Return (x, y) of the center of cell containing provided text 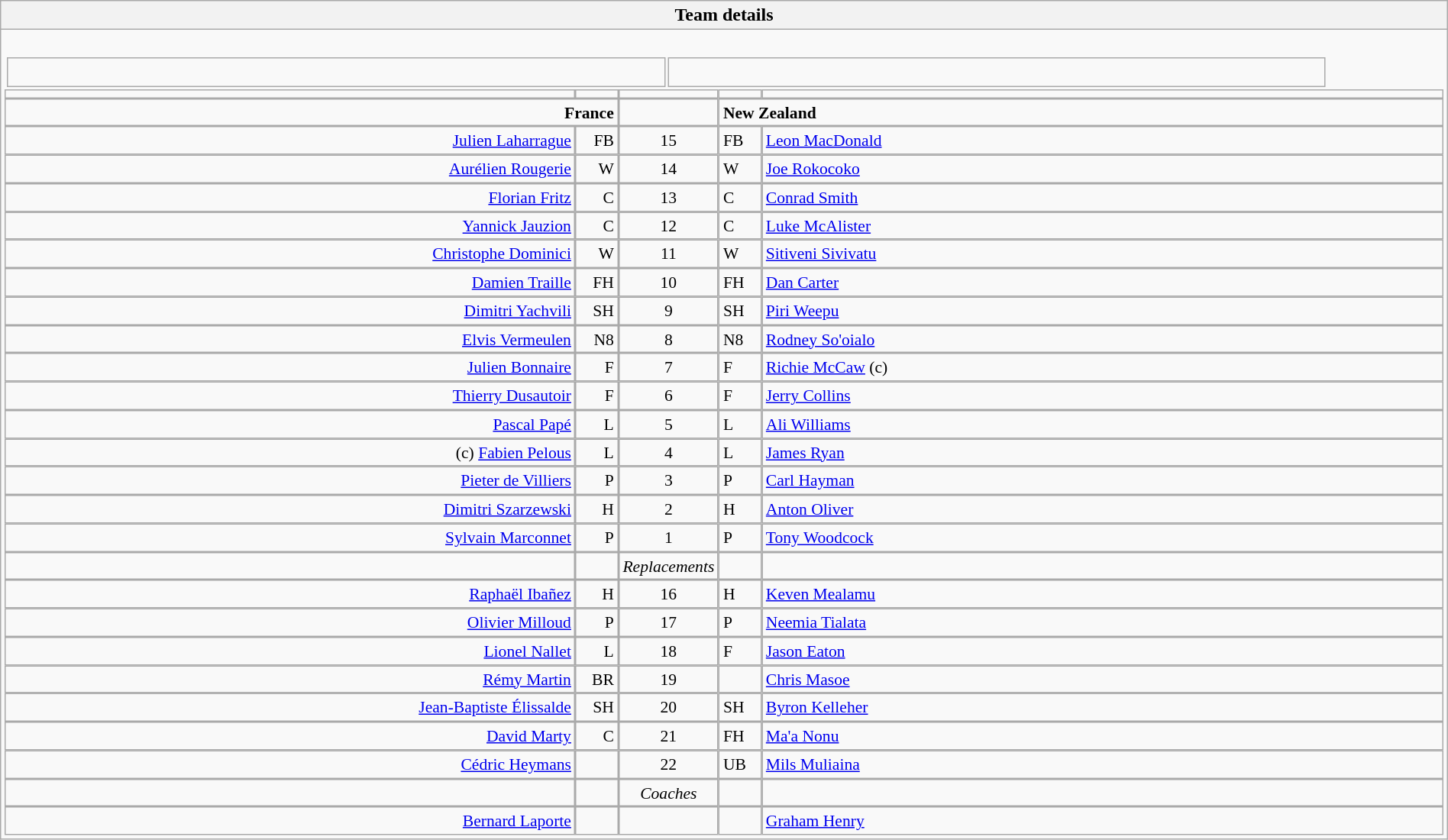
Thierry Dusautoir (290, 396)
Olivier Milloud (290, 623)
Julien Bonnaire (290, 368)
Chris Masoe (1103, 680)
BR (597, 680)
12 (669, 226)
Ali Williams (1103, 425)
Julien Laharrague (290, 141)
Cédric Heymans (290, 764)
22 (669, 764)
Elvis Vermeulen (290, 339)
4 (669, 452)
Richie McCaw (c) (1103, 368)
5 (669, 425)
10 (669, 283)
Rodney So'oialo (1103, 339)
Dimitri Szarzewski (290, 509)
Dan Carter (1103, 283)
Neemia Tialata (1103, 623)
15 (669, 141)
Conrad Smith (1103, 197)
7 (669, 368)
France (312, 113)
Raphaël Ibañez (290, 594)
Carl Hayman (1103, 481)
Anton Oliver (1103, 509)
David Marty (290, 736)
Aurélien Rougerie (290, 170)
Luke McAlister (1103, 226)
Rémy Martin (290, 680)
1 (669, 538)
Byron Kelleher (1103, 707)
Mils Muliaina (1103, 764)
Sylvain Marconnet (290, 538)
Jason Eaton (1103, 651)
(c) Fabien Pelous (290, 452)
James Ryan (1103, 452)
20 (669, 707)
Christophe Dominici (290, 254)
Pieter de Villiers (290, 481)
16 (669, 594)
21 (669, 736)
Yannick Jauzion (290, 226)
11 (669, 254)
Tony Woodcock (1103, 538)
Team details (724, 15)
18 (669, 651)
Piri Weepu (1103, 310)
Jean-Baptiste Élissalde (290, 707)
UB (740, 764)
13 (669, 197)
Replacements (669, 567)
Florian Fritz (290, 197)
19 (669, 680)
Ma'a Nonu (1103, 736)
Jerry Collins (1103, 396)
6 (669, 396)
17 (669, 623)
9 (669, 310)
Keven Mealamu (1103, 594)
Bernard Laporte (290, 822)
New Zealand (1081, 113)
8 (669, 339)
Lionel Nallet (290, 651)
Pascal Papé (290, 425)
3 (669, 481)
Coaches (669, 793)
14 (669, 170)
Graham Henry (1103, 822)
Joe Rokocoko (1103, 170)
Leon MacDonald (1103, 141)
Dimitri Yachvili (290, 310)
Damien Traille (290, 283)
2 (669, 509)
Sitiveni Sivivatu (1103, 254)
